Return (X, Y) of the center of cell containing provided text 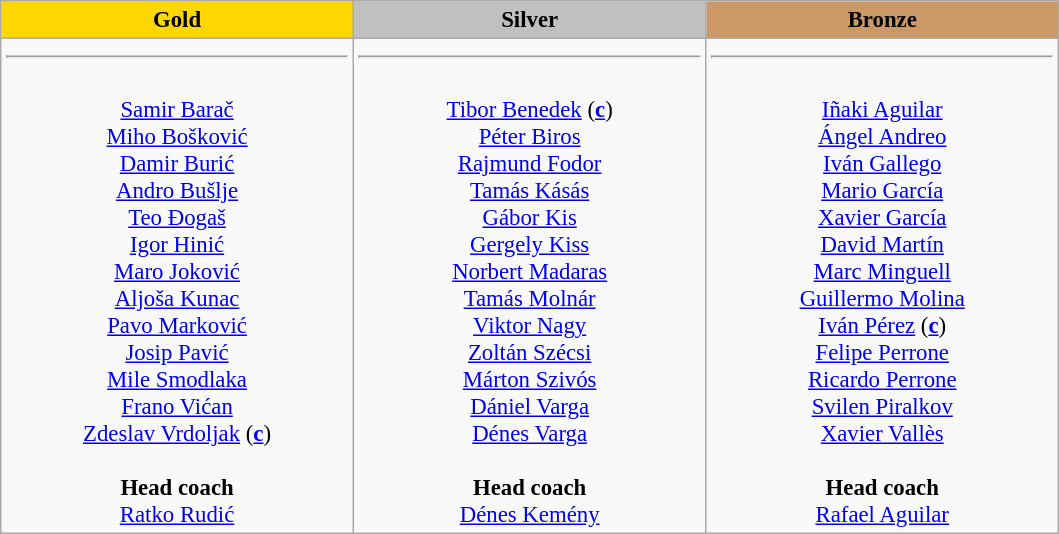
Gold (178, 20)
Bronze (882, 20)
Silver (530, 20)
